Find where the given text appears and provide that cell's center as (X, Y) coordinate. 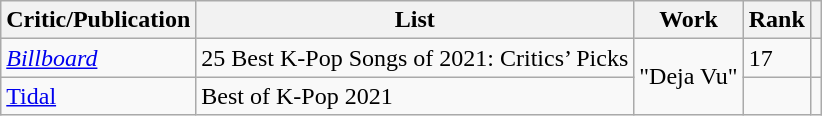
17 (776, 58)
Rank (776, 20)
Billboard (98, 58)
Critic/Publication (98, 20)
"Deja Vu" (688, 77)
List (415, 20)
25 Best K-Pop Songs of 2021: Critics’ Picks (415, 58)
Best of K-Pop 2021 (415, 96)
Tidal (98, 96)
Work (688, 20)
